Return (X, Y) of the center of cell containing provided text 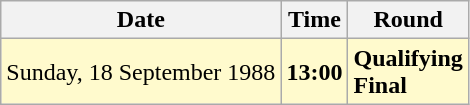
Sunday, 18 September 1988 (141, 72)
Time (314, 20)
QualifyingFinal (408, 72)
13:00 (314, 72)
Date (141, 20)
Round (408, 20)
